From the cell containing the given text, extract its center point as [X, Y] coordinate. 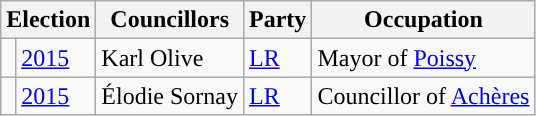
Occupation [424, 20]
Mayor of Poissy [424, 58]
Election [48, 20]
Councillors [170, 20]
Party [278, 20]
Councillor of Achères [424, 96]
Élodie Sornay [170, 96]
Karl Olive [170, 58]
